Detect which cell encompasses the target text, then output its [x, y] center coordinate. 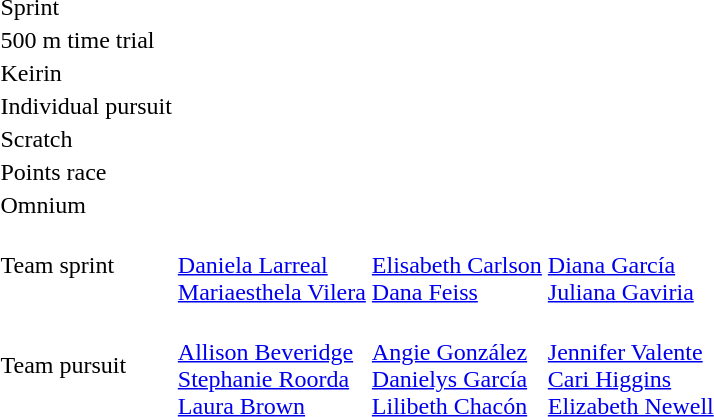
Daniela LarrealMariaesthela Vilera [272, 265]
Elisabeth CarlsonDana Feiss [456, 265]
